Pinpoint the cell where the given text exists, returning its (x, y) midpoint coordinate. 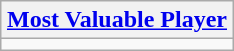
Most Valuable Player (116, 20)
